Scan for the cell matching the given text and deliver its (X, Y) coordinate at center. 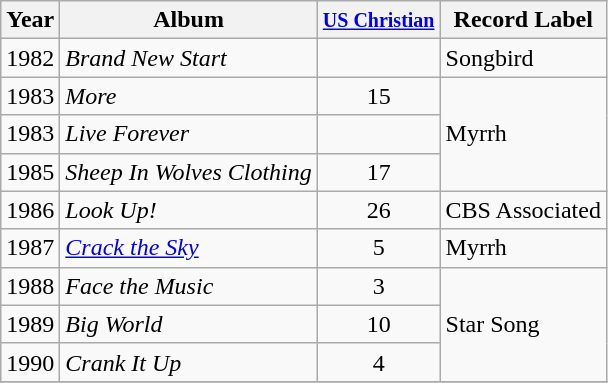
CBS Associated (523, 210)
26 (378, 210)
Album (188, 20)
US Christian (378, 20)
4 (378, 362)
Face the Music (188, 286)
1987 (30, 248)
Big World (188, 324)
Brand New Start (188, 58)
10 (378, 324)
15 (378, 96)
Crack the Sky (188, 248)
1982 (30, 58)
Year (30, 20)
1990 (30, 362)
3 (378, 286)
Record Label (523, 20)
Sheep In Wolves Clothing (188, 172)
5 (378, 248)
Look Up! (188, 210)
Star Song (523, 324)
1989 (30, 324)
More (188, 96)
Songbird (523, 58)
1985 (30, 172)
Crank It Up (188, 362)
Live Forever (188, 134)
1986 (30, 210)
17 (378, 172)
1988 (30, 286)
